Return [x, y] of the center of cell containing provided text 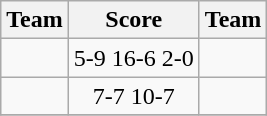
7-7 10-7 [134, 96]
Score [134, 20]
5-9 16-6 2-0 [134, 58]
